Pinpoint the cell where the given text exists, returning its [X, Y] midpoint coordinate. 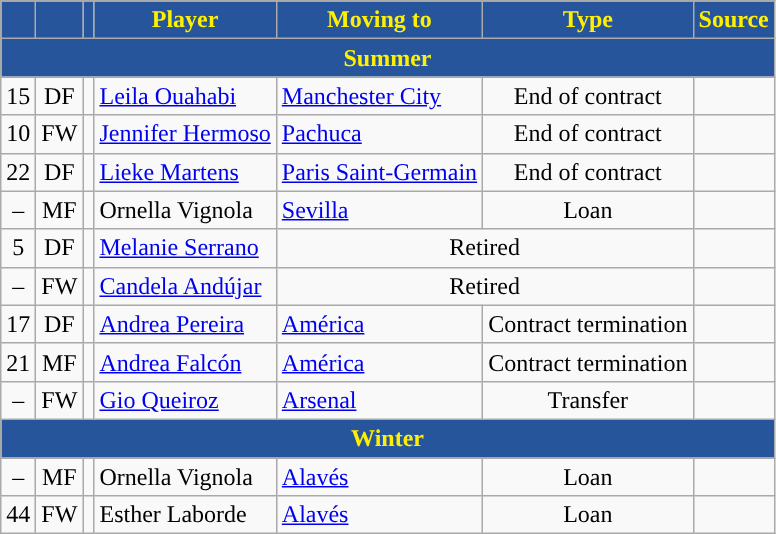
Leila Ouahabi [185, 96]
Summer [388, 58]
Andrea Falcón [185, 362]
Manchester City [379, 96]
Player [185, 20]
17 [18, 324]
Arsenal [379, 400]
Paris Saint-Germain [379, 172]
Andrea Pereira [185, 324]
Jennifer Hermoso [185, 134]
Moving to [379, 20]
10 [18, 134]
Esther Laborde [185, 515]
Gio Queiroz [185, 400]
Source [734, 20]
Melanie Serrano [185, 248]
Type [588, 20]
5 [18, 248]
15 [18, 96]
44 [18, 515]
Sevilla [379, 210]
Lieke Martens [185, 172]
Winter [388, 438]
Candela Andújar [185, 286]
22 [18, 172]
Pachuca [379, 134]
21 [18, 362]
Transfer [588, 400]
